Search for the cell housing the specified text and yield its (x, y) center coordinate. 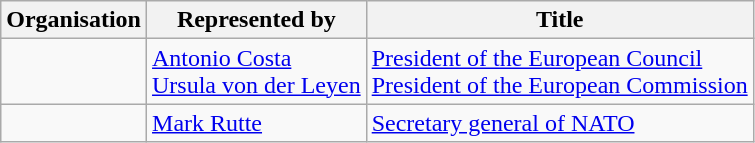
Organisation (74, 20)
Antonio CostaUrsula von der Leyen (257, 72)
Represented by (257, 20)
Title (560, 20)
President of the European CouncilPresident of the European Commission (560, 72)
Mark Rutte (257, 123)
Secretary general of NATO (560, 123)
